Pinpoint the cell where the given text exists, returning its (x, y) midpoint coordinate. 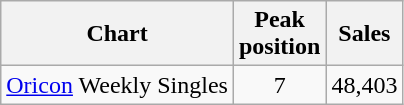
7 (279, 85)
Oricon Weekly Singles (118, 85)
Sales (364, 34)
Peakposition (279, 34)
48,403 (364, 85)
Chart (118, 34)
